Extract the [X, Y] coordinate from the center of the cell holding the provided text.  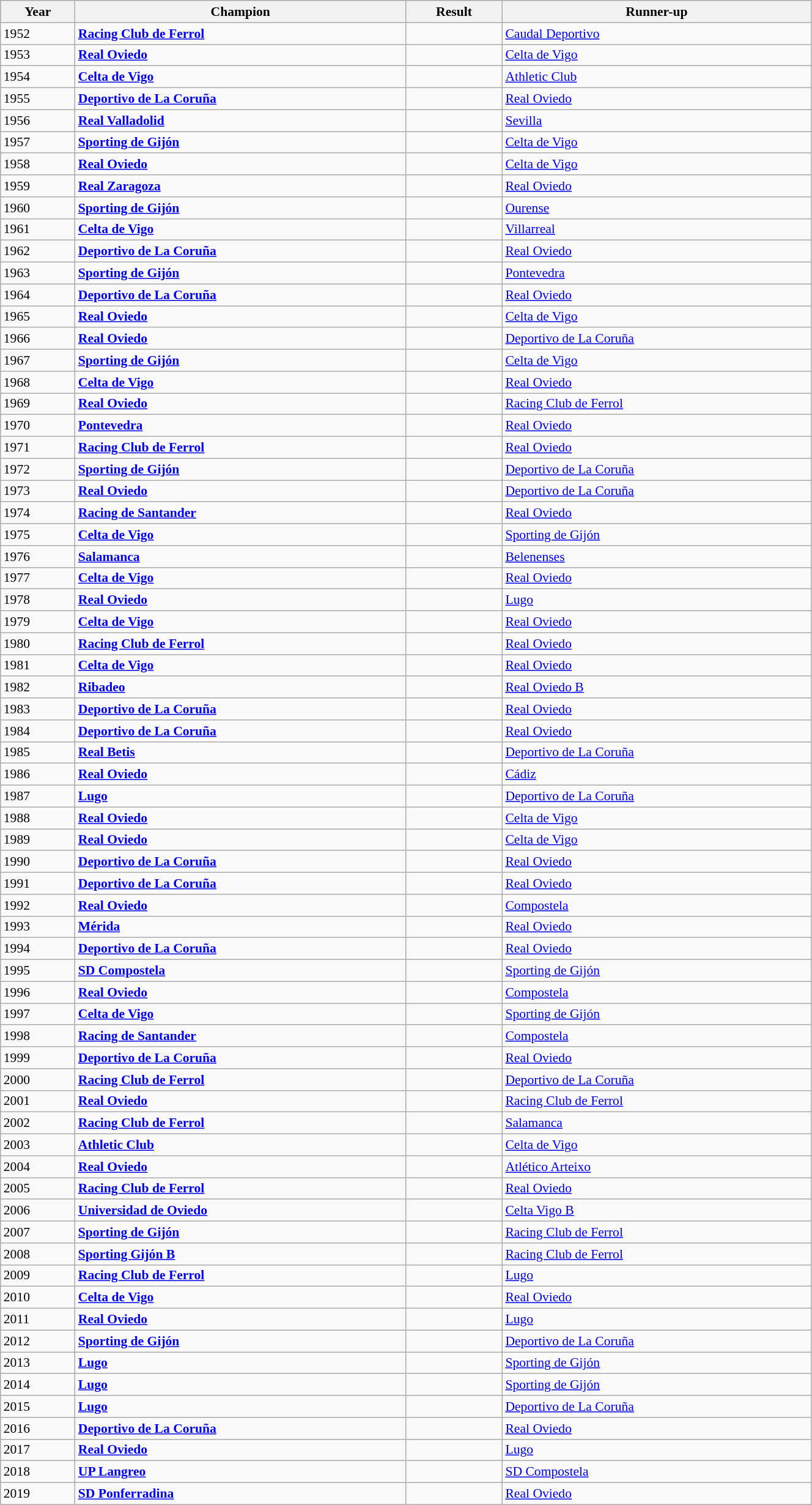
1963 [38, 273]
Real Zaragoza [241, 186]
1990 [38, 862]
1980 [38, 644]
1955 [38, 99]
1970 [38, 426]
1965 [38, 317]
1972 [38, 469]
Ribadeo [241, 688]
1968 [38, 382]
1966 [38, 339]
2007 [38, 1232]
1960 [38, 208]
2013 [38, 1363]
1987 [38, 797]
Universidad de Oviedo [241, 1211]
1962 [38, 251]
2004 [38, 1167]
1991 [38, 883]
2000 [38, 1080]
1978 [38, 600]
2017 [38, 1450]
1952 [38, 34]
2006 [38, 1211]
Sporting Gijón B [241, 1254]
1994 [38, 949]
2018 [38, 1472]
Champion [241, 12]
1957 [38, 143]
Atlético Arteixo [657, 1167]
2014 [38, 1385]
1992 [38, 905]
1961 [38, 229]
1985 [38, 752]
Year [38, 12]
1997 [38, 1014]
1988 [38, 818]
1974 [38, 513]
Villarreal [657, 229]
1967 [38, 360]
1983 [38, 709]
1958 [38, 165]
1971 [38, 448]
Real Betis [241, 752]
SD Ponferradina [241, 1494]
2016 [38, 1429]
1996 [38, 992]
Runner-up [657, 12]
1975 [38, 535]
1959 [38, 186]
1953 [38, 55]
Cádiz [657, 775]
2001 [38, 1101]
1989 [38, 840]
2008 [38, 1254]
2009 [38, 1276]
1954 [38, 77]
1973 [38, 491]
1977 [38, 578]
2005 [38, 1189]
2003 [38, 1145]
1976 [38, 557]
1979 [38, 622]
Caudal Deportivo [657, 34]
1995 [38, 971]
Ourense [657, 208]
2019 [38, 1494]
Result [454, 12]
2015 [38, 1407]
Sevilla [657, 121]
Real Oviedo B [657, 688]
UP Langreo [241, 1472]
Mérida [241, 927]
1998 [38, 1036]
1986 [38, 775]
1993 [38, 927]
2012 [38, 1341]
1969 [38, 404]
1984 [38, 731]
1981 [38, 666]
1964 [38, 295]
Belenenses [657, 557]
2002 [38, 1123]
2011 [38, 1320]
1999 [38, 1058]
Real Valladolid [241, 121]
2010 [38, 1298]
Celta Vigo B [657, 1211]
1956 [38, 121]
1982 [38, 688]
